From the cell containing the given text, extract its center point as (X, Y) coordinate. 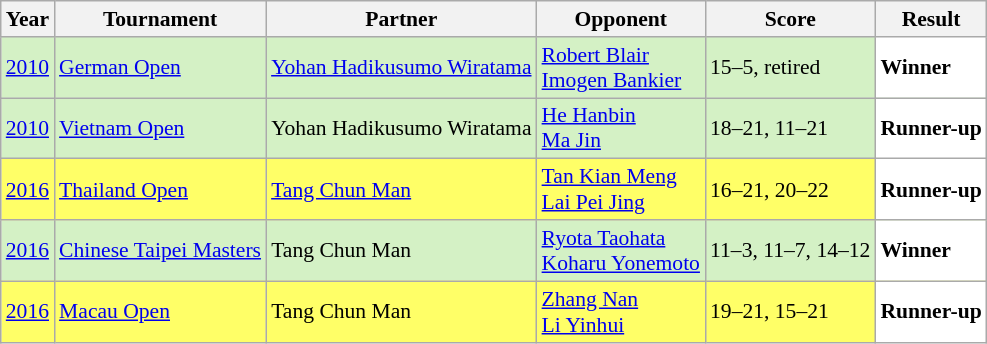
Vietnam Open (160, 128)
Ryota Taohata Koharu Yonemoto (621, 250)
Partner (401, 19)
19–21, 15–21 (790, 312)
Zhang Nan Li Yinhui (621, 312)
Score (790, 19)
15–5, retired (790, 68)
Result (930, 19)
Tan Kian Meng Lai Pei Jing (621, 190)
Chinese Taipei Masters (160, 250)
Tournament (160, 19)
18–21, 11–21 (790, 128)
Thailand Open (160, 190)
16–21, 20–22 (790, 190)
Macau Open (160, 312)
Opponent (621, 19)
He Hanbin Ma Jin (621, 128)
11–3, 11–7, 14–12 (790, 250)
German Open (160, 68)
Robert Blair Imogen Bankier (621, 68)
Year (28, 19)
